Return the (x, y) coordinate for the center point of the cell that contains the specified text.  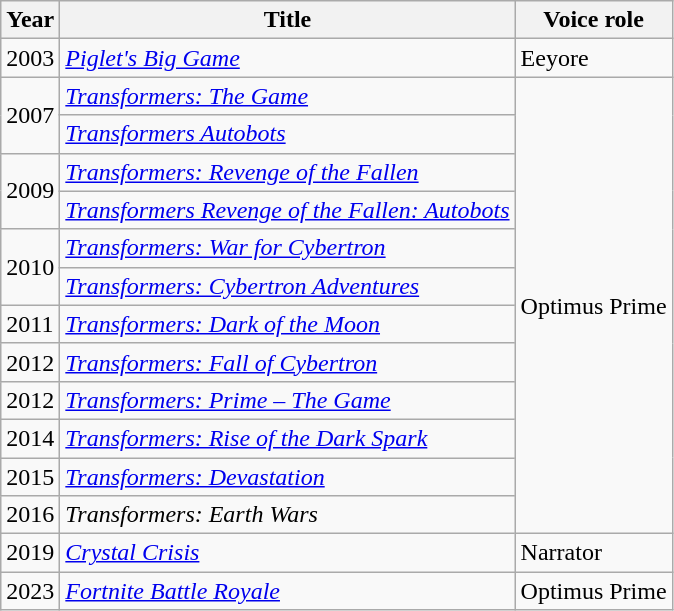
Transformers: War for Cybertron (288, 248)
Transformers: Revenge of the Fallen (288, 172)
Transformers: Devastation (288, 477)
Year (30, 20)
2007 (30, 115)
2016 (30, 515)
2011 (30, 324)
Title (288, 20)
Transformers Autobots (288, 134)
Voice role (594, 20)
Crystal Crisis (288, 553)
Transformers: Earth Wars (288, 515)
Piglet's Big Game (288, 58)
2014 (30, 438)
Transformers: Prime – The Game (288, 400)
2003 (30, 58)
Fortnite Battle Royale (288, 591)
2023 (30, 591)
2019 (30, 553)
2009 (30, 191)
Narrator (594, 553)
Transformers Revenge of the Fallen: Autobots (288, 210)
Eeyore (594, 58)
Transformers: Fall of Cybertron (288, 362)
Transformers: Dark of the Moon (288, 324)
Transformers: Cybertron Adventures (288, 286)
2015 (30, 477)
2010 (30, 267)
Transformers: Rise of the Dark Spark (288, 438)
Transformers: The Game (288, 96)
